Search for the cell housing the specified text and yield its [x, y] center coordinate. 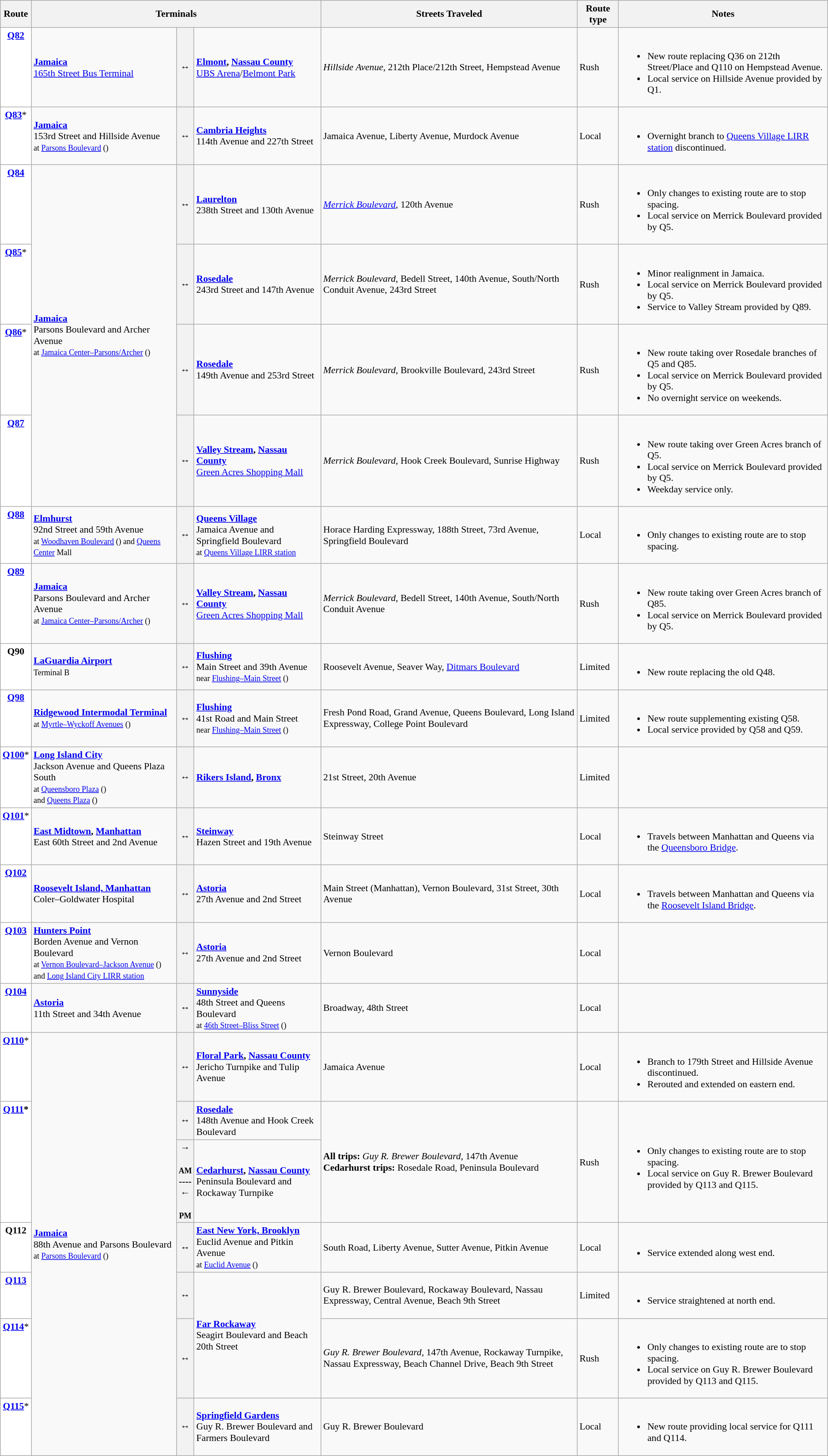
Jamaica165th Street Bus Terminal [104, 67]
Q102 [16, 894]
Q113 [16, 1295]
Fresh Pond Road, Grand Avenue, Queens Boulevard, Long Island Expressway, College Point Boulevard [449, 719]
Merrick Boulevard, 120th Avenue [449, 205]
21st Street, 20th Avenue [449, 778]
New route providing local service for Q111 and Q114. [723, 1427]
South Road, Liberty Avenue, Sutter Avenue, Pitkin Avenue [449, 1248]
Rikers Island, Bronx [257, 778]
Q82 [16, 67]
Long Island City Jackson Avenue and Queens Plaza Southat Queensboro Plaza ()and Queens Plaza () [104, 778]
Travels between Manhattan and Queens via the Roosevelt Island Bridge. [723, 894]
Q112 [16, 1248]
Overnight branch to Queens Village LIRR station discontinued. [723, 136]
Notes [723, 14]
Q87 [16, 461]
Guy R. Brewer Boulevard, 147th Avenue, Rockaway Turnpike, Nassau Expressway, Beach Channel Drive, Beach 9th Street [449, 1358]
Route [16, 14]
Travels between Manhattan and Queens via the Queensboro Bridge. [723, 836]
East Midtown, ManhattanEast 60th Street and 2nd Avenue [104, 836]
Steinway Street [449, 836]
Jamaica153rd Street and Hillside Avenueat Parsons Boulevard () [104, 136]
New route replacing the old Q48. [723, 667]
Q104 [16, 1008]
Q85* [16, 284]
New route supplementing existing Q58.Local service provided by Q58 and Q59. [723, 719]
East New York, BrooklynEuclid Avenue and Pitkin Avenueat Euclid Avenue () [257, 1248]
Route type [598, 14]
Merrick Boulevard, Bedell Street, 140th Avenue, South/North Conduit Avenue [449, 604]
Jamaica Avenue [449, 1067]
SteinwayHazen Street and 19th Avenue [257, 836]
Laurelton238th Street and 130th Avenue [257, 205]
Roosevelt Island, ManhattanColer–Goldwater Hospital [104, 894]
Hunters PointBorden Avenue and Vernon Boulevardat Vernon Boulevard–Jackson Avenue () and Long Island City LIRR station [104, 953]
Rosedale148th Avenue and Hook Creek Boulevard [257, 1121]
New route taking over Rosedale branches of Q5 and Q85.Local service on Merrick Boulevard provided by Q5.No overnight service on weekends. [723, 370]
All trips: Guy R. Brewer Boulevard, 147th AvenueCedarhurst trips: Rosedale Road, Peninsula Boulevard [449, 1162]
Branch to 179th Street and Hillside Avenue discontinued.Rerouted and extended on eastern end. [723, 1067]
Guy R. Brewer Boulevard [449, 1427]
Guy R. Brewer Boulevard, Rockaway Boulevard, Nassau Expressway, Central Avenue, Beach 9th Street [449, 1295]
→AM----←PM [185, 1182]
FlushingMain Street and 39th Avenuenear Flushing–Main Street () [257, 667]
Q101* [16, 836]
Service straightened at north end. [723, 1295]
Rosedale243rd Street and 147th Avenue [257, 284]
Elmhurst92nd Street and 59th Avenueat Woodhaven Boulevard () and Queens Center Mall [104, 535]
Cedarhurst, Nassau CountyPeninsula Boulevard and Rockaway Turnpike [257, 1182]
Rosedale149th Avenue and 253rd Street [257, 370]
Main Street (Manhattan), Vernon Boulevard, 31st Street, 30th Avenue [449, 894]
Q86* [16, 370]
Terminals [176, 14]
Service extended along west end. [723, 1248]
Only changes to existing route are to stop spacing. [723, 535]
New route replacing Q36 on 212th Street/Place and Q110 on Hempstead Avenue.Local service on Hillside Avenue provided by Q1. [723, 67]
Hillside Avenue, 212th Place/212th Street, Hempstead Avenue [449, 67]
Q111* [16, 1162]
Only changes to existing route are to stop spacing.Local service on Merrick Boulevard provided by Q5. [723, 205]
Streets Traveled [449, 14]
Merrick Boulevard, Hook Creek Boulevard, Sunrise Highway [449, 461]
Q114* [16, 1358]
Broadway, 48th Street [449, 1008]
Q110* [16, 1067]
Cambria Heights114th Avenue and 227th Street [257, 136]
Q84 [16, 205]
Q88 [16, 535]
Ridgewood Intermodal Terminalat Myrtle–Wyckoff Avenues () [104, 719]
Springfield GardensGuy R. Brewer Boulevard and Farmers Boulevard [257, 1427]
Jamaica Avenue, Liberty Avenue, Murdock Avenue [449, 136]
Merrick Boulevard, Brookville Boulevard, 243rd Street [449, 370]
Merrick Boulevard, Bedell Street, 140th Avenue, South/North Conduit Avenue, 243rd Street [449, 284]
Floral Park, Nassau CountyJericho Turnpike and Tulip Avenue [257, 1067]
Minor realignment in Jamaica.Local service on Merrick Boulevard provided by Q5.Service to Valley Stream provided by Q89. [723, 284]
Jamaica88th Avenue and Parsons Boulevardat Parsons Boulevard () [104, 1244]
Far RockawaySeagirt Boulevard and Beach 20th Street [257, 1335]
Q103 [16, 953]
Q83* [16, 136]
Elmont, Nassau CountyUBS Arena/Belmont Park [257, 67]
New route taking over Green Acres branch of Q5.Local service on Merrick Boulevard provided by Q5.Weekday service only. [723, 461]
Vernon Boulevard [449, 953]
Q90 [16, 667]
Roosevelt Avenue, Seaver Way, Ditmars Boulevard [449, 667]
Q115* [16, 1427]
Astoria 11th Street and 34th Avenue [104, 1008]
Q89 [16, 604]
Q100* [16, 778]
New route taking over Green Acres branch of Q85.Local service on Merrick Boulevard provided by Q5. [723, 604]
Horace Harding Expressway, 188th Street, 73rd Avenue, Springfield Boulevard [449, 535]
Sunnyside48th Street and Queens Boulevardat 46th Street–Bliss Street () [257, 1008]
LaGuardia AirportTerminal B [104, 667]
Queens VillageJamaica Avenue and Springfield Boulevardat Queens Village LIRR station [257, 535]
Q98 [16, 719]
Flushing41st Road and Main Streetnear Flushing–Main Street () [257, 719]
